Extract the (X, Y) coordinate from the center of the cell holding the provided text.  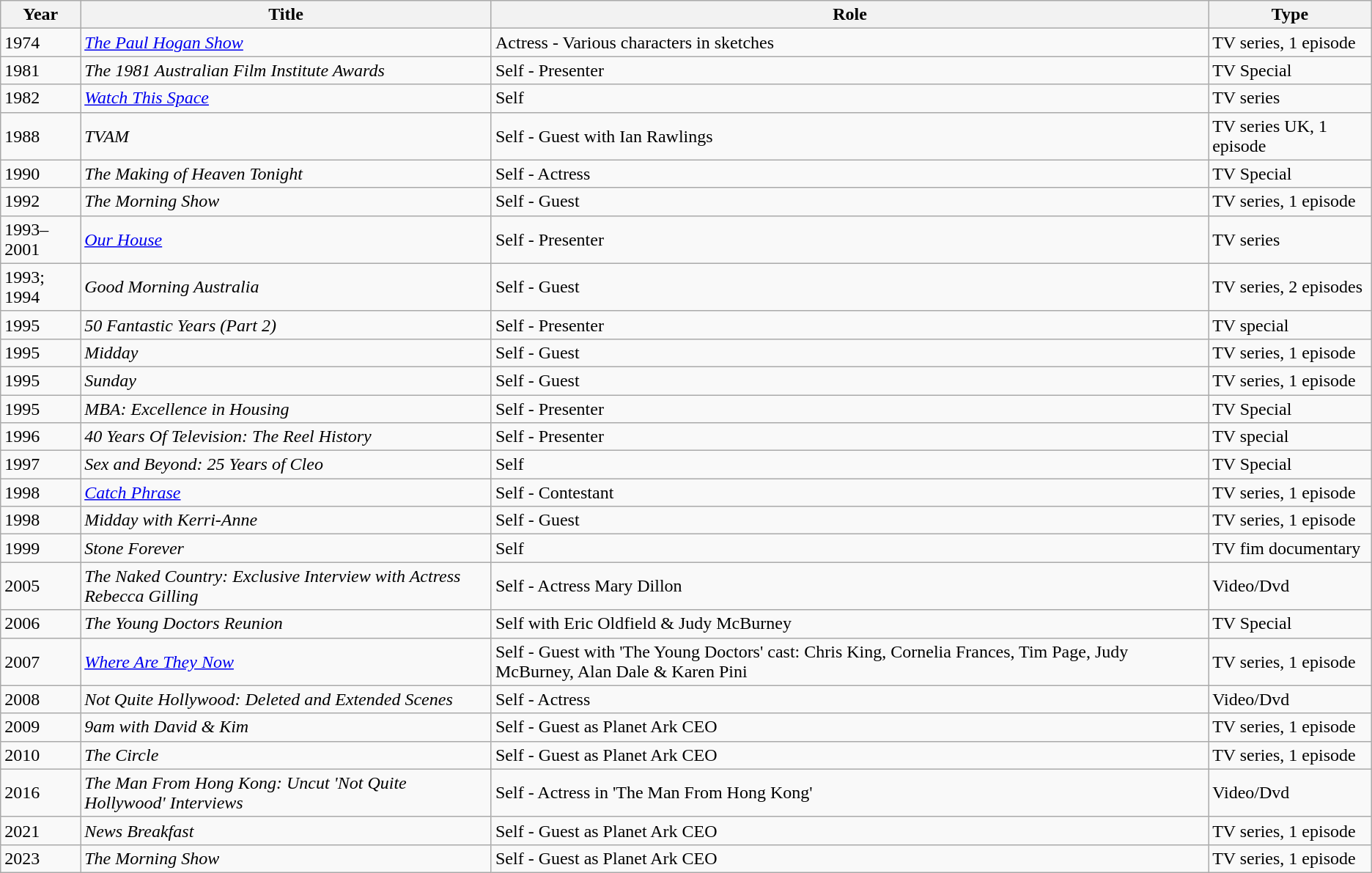
MBA: Excellence in Housing (286, 408)
Self - Guest with 'The Young Doctors' cast: Chris King, Cornelia Frances, Tim Page, Judy McBurney, Alan Dale & Karen Pini (849, 661)
2008 (41, 699)
2009 (41, 727)
Self - Contestant (849, 493)
1974 (41, 43)
2016 (41, 793)
1990 (41, 174)
The Man From Hong Kong: Uncut 'Not Quite Hollywood' Interviews (286, 793)
Self - Actress Mary Dillon (849, 586)
50 Fantastic Years (Part 2) (286, 325)
Midday with Kerri-Anne (286, 520)
Watch This Space (286, 98)
Self - Guest with Ian Rawlings (849, 136)
Self - Actress in 'The Man From Hong Kong' (849, 793)
Actress - Various characters in sketches (849, 43)
TV series, 2 episodes (1290, 287)
Catch Phrase (286, 493)
Self with Eric Oldfield & Judy McBurney (849, 624)
Sunday (286, 380)
1993; 1994 (41, 287)
The Young Doctors Reunion (286, 624)
1992 (41, 202)
News Breakfast (286, 830)
1982 (41, 98)
TV series UK, 1 episode (1290, 136)
Midday (286, 353)
TVAM (286, 136)
The 1981 Australian Film Institute Awards (286, 70)
Not Quite Hollywood: Deleted and Extended Scenes (286, 699)
1999 (41, 548)
9am with David & Kim (286, 727)
1988 (41, 136)
2006 (41, 624)
1997 (41, 465)
Year (41, 15)
40 Years Of Television: The Reel History (286, 437)
TV fim documentary (1290, 548)
The Making of Heaven Tonight (286, 174)
1993–2001 (41, 239)
2005 (41, 586)
The Naked Country: Exclusive Interview with Actress Rebecca Gilling (286, 586)
Stone Forever (286, 548)
The Circle (286, 755)
Good Morning Australia (286, 287)
1996 (41, 437)
Where Are They Now (286, 661)
2010 (41, 755)
Title (286, 15)
Our House (286, 239)
Role (849, 15)
The Paul Hogan Show (286, 43)
2023 (41, 858)
1981 (41, 70)
Sex and Beyond: 25 Years of Cleo (286, 465)
2021 (41, 830)
Type (1290, 15)
2007 (41, 661)
